Identify which cell holds the provided text, then report its [x, y] central coordinate. 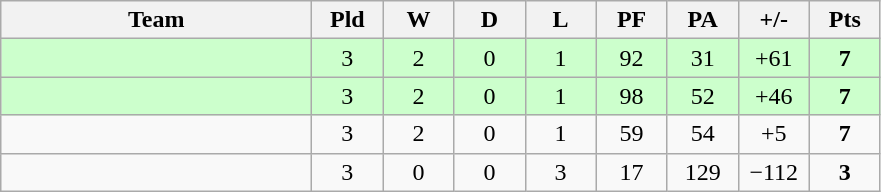
−112 [774, 172]
D [490, 20]
Pld [348, 20]
17 [632, 172]
98 [632, 96]
52 [702, 96]
31 [702, 58]
59 [632, 134]
W [418, 20]
Pts [844, 20]
PF [632, 20]
92 [632, 58]
L [560, 20]
Team [156, 20]
129 [702, 172]
+46 [774, 96]
+/- [774, 20]
+61 [774, 58]
PA [702, 20]
54 [702, 134]
+5 [774, 134]
